Determine the [X, Y] coordinate at the center of the cell enclosing the given text.  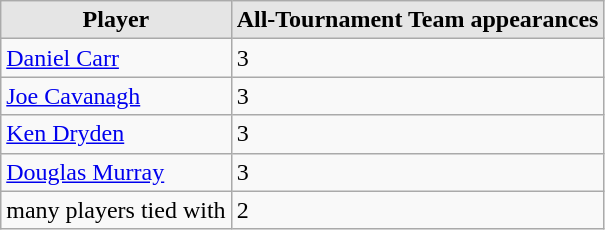
Player [116, 20]
All-Tournament Team appearances [418, 20]
Douglas Murray [116, 172]
Ken Dryden [116, 134]
many players tied with [116, 210]
Daniel Carr [116, 58]
2 [418, 210]
Joe Cavanagh [116, 96]
